Determine the (x, y) coordinate at the center of the cell enclosing the given text.  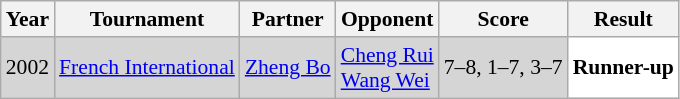
2002 (28, 68)
Score (504, 19)
Tournament (147, 19)
Opponent (388, 19)
Zheng Bo (288, 68)
Partner (288, 19)
Result (624, 19)
French International (147, 68)
7–8, 1–7, 3–7 (504, 68)
Year (28, 19)
Runner-up (624, 68)
Cheng Rui Wang Wei (388, 68)
